Return the (X, Y) coordinate for the center point of the cell that contains the specified text.  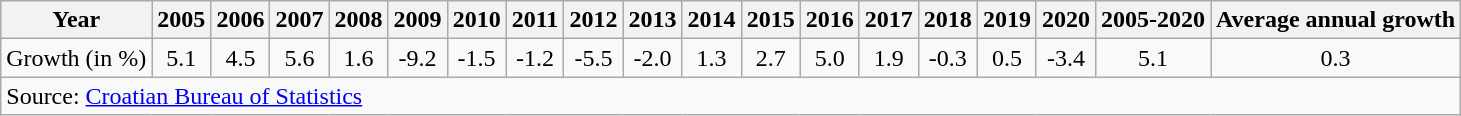
-3.4 (1066, 58)
-9.2 (418, 58)
2020 (1066, 20)
1.9 (888, 58)
Year (76, 20)
2018 (948, 20)
2009 (418, 20)
-0.3 (948, 58)
2017 (888, 20)
2008 (358, 20)
2.7 (770, 58)
-1.5 (476, 58)
2013 (652, 20)
0.3 (1336, 58)
Average annual growth (1336, 20)
-5.5 (594, 58)
-1.2 (535, 58)
5.0 (830, 58)
2016 (830, 20)
2012 (594, 20)
1.6 (358, 58)
2005 (182, 20)
0.5 (1006, 58)
Growth (in %) (76, 58)
4.5 (240, 58)
2011 (535, 20)
2010 (476, 20)
Source: Croatian Bureau of Statistics (731, 96)
5.6 (300, 58)
2007 (300, 20)
2014 (712, 20)
2005-2020 (1152, 20)
2019 (1006, 20)
2015 (770, 20)
1.3 (712, 58)
2006 (240, 20)
-2.0 (652, 58)
